Return [x, y] of the center of cell containing provided text 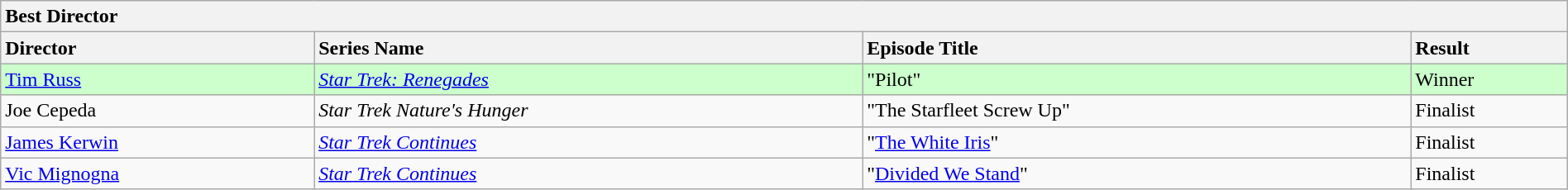
Series Name [589, 48]
Joe Cepeda [157, 111]
Vic Mignogna [157, 173]
"The Starfleet Screw Up" [1136, 111]
"The White Iris" [1136, 142]
Director [157, 48]
"Divided We Stand" [1136, 173]
"Pilot" [1136, 79]
James Kerwin [157, 142]
Winner [1489, 79]
Best Director [784, 17]
Result [1489, 48]
Star Trek: Renegades [589, 79]
Star Trek Nature's Hunger [589, 111]
Episode Title [1136, 48]
Tim Russ [157, 79]
